Identify which cell holds the provided text, then report its [X, Y] central coordinate. 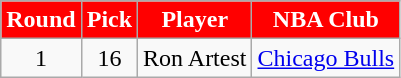
Ron Artest [195, 58]
Pick [109, 20]
Chicago Bulls [326, 58]
Round [41, 20]
NBA Club [326, 20]
1 [41, 58]
Player [195, 20]
16 [109, 58]
